Search for the cell housing the specified text and yield its (X, Y) center coordinate. 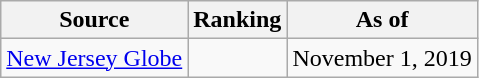
November 1, 2019 (382, 58)
Ranking (238, 20)
Source (94, 20)
As of (382, 20)
New Jersey Globe (94, 58)
